Search for the cell housing the specified text and yield its (X, Y) center coordinate. 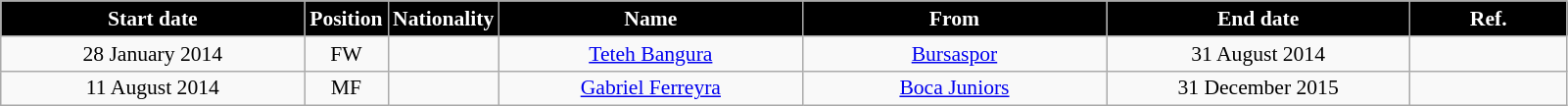
From (954, 19)
Nationality (443, 19)
31 December 2015 (1259, 88)
FW (347, 54)
28 January 2014 (153, 54)
End date (1259, 19)
Gabriel Ferreyra (650, 88)
31 August 2014 (1259, 54)
Ref. (1489, 19)
Boca Juniors (954, 88)
MF (347, 88)
Teteh Bangura (650, 54)
11 August 2014 (153, 88)
Name (650, 19)
Bursaspor (954, 54)
Position (347, 19)
Start date (153, 19)
